Determine the [X, Y] coordinate at the center of the cell enclosing the given text.  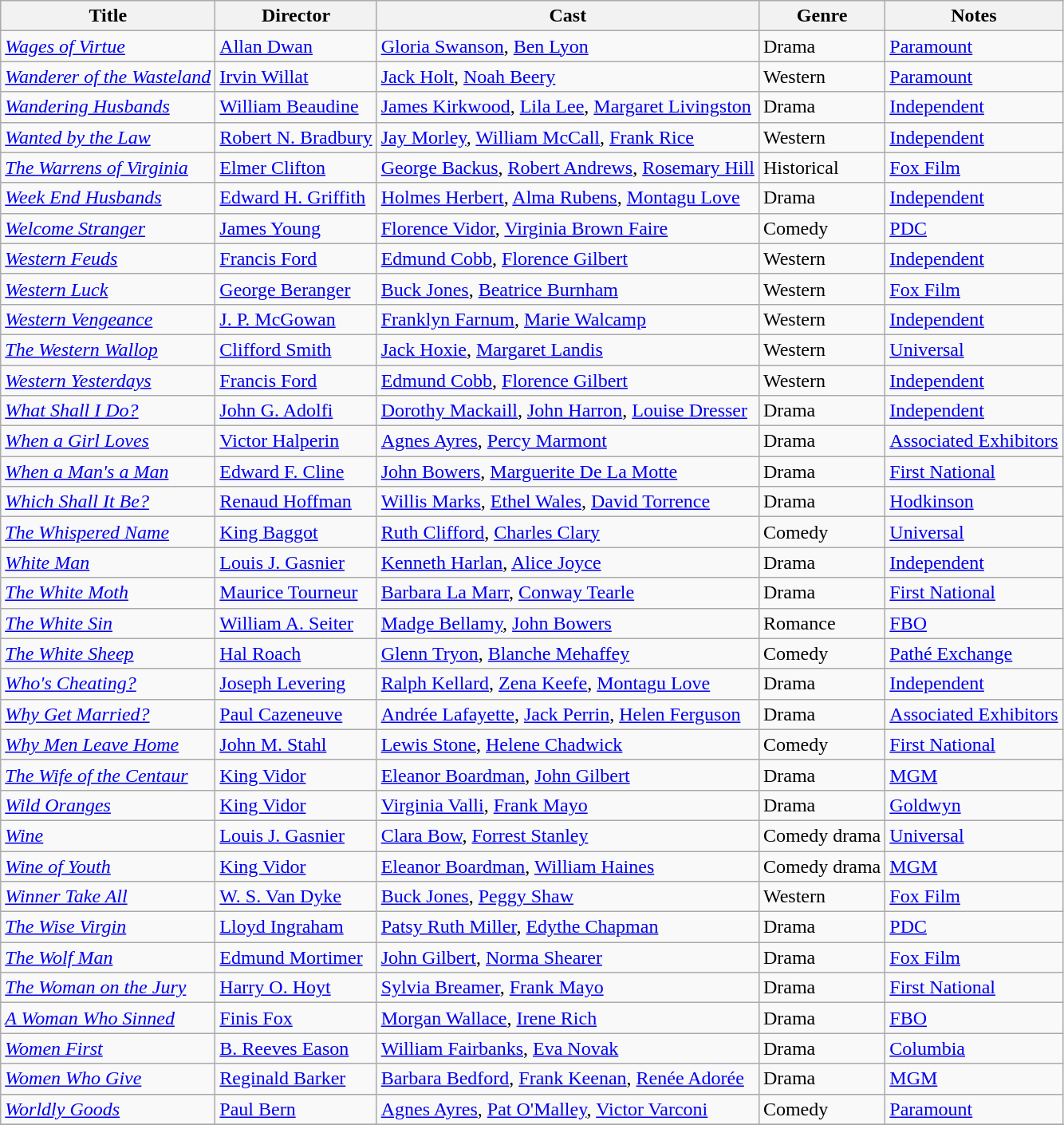
The Western Wallop [108, 349]
Sylvia Breamer, Frank Mayo [568, 988]
Clara Bow, Forrest Stanley [568, 835]
Western Luck [108, 289]
John Bowers, Marguerite De La Motte [568, 472]
The White Moth [108, 593]
Allan Dwan [296, 46]
Eleanor Boardman, William Haines [568, 866]
Elmer Clifton [296, 168]
Wanderer of the Wasteland [108, 77]
James Kirkwood, Lila Lee, Margaret Livingston [568, 107]
Goldwyn [974, 805]
Wages of Virtue [108, 46]
Florence Vidor, Virginia Brown Faire [568, 228]
Pathé Exchange [974, 653]
Glenn Tryon, Blanche Mehaffey [568, 653]
George Backus, Robert Andrews, Rosemary Hill [568, 168]
Madge Bellamy, John Bowers [568, 623]
B. Reeves Eason [296, 1048]
King Baggot [296, 532]
Agnes Ayres, Pat O'Malley, Victor Varconi [568, 1109]
Which Shall It Be? [108, 502]
Edmund Mortimer [296, 957]
The Wise Virgin [108, 927]
Buck Jones, Peggy Shaw [568, 897]
W. S. Van Dyke [296, 897]
Kenneth Harlan, Alice Joyce [568, 562]
Maurice Tourneur [296, 593]
Paul Cazeneuve [296, 714]
Wine of Youth [108, 866]
Hal Roach [296, 653]
Eleanor Boardman, John Gilbert [568, 775]
George Beranger [296, 289]
Finis Fox [296, 1018]
The Warrens of Virginia [108, 168]
Director [296, 16]
Western Feuds [108, 259]
Gloria Swanson, Ben Lyon [568, 46]
The White Sin [108, 623]
Notes [974, 16]
Wild Oranges [108, 805]
Willis Marks, Ethel Wales, David Torrence [568, 502]
Hodkinson [974, 502]
Holmes Herbert, Alma Rubens, Montagu Love [568, 198]
The Wife of the Centaur [108, 775]
Edward H. Griffith [296, 198]
J. P. McGowan [296, 319]
William Beaudine [296, 107]
White Man [108, 562]
Ruth Clifford, Charles Clary [568, 532]
Barbara La Marr, Conway Tearle [568, 593]
Winner Take All [108, 897]
Wandering Husbands [108, 107]
William A. Seiter [296, 623]
The White Sheep [108, 653]
Patsy Ruth Miller, Edythe Chapman [568, 927]
Robert N. Bradbury [296, 137]
Western Yesterdays [108, 381]
Romance [822, 623]
Jack Hoxie, Margaret Landis [568, 349]
Wine [108, 835]
Genre [822, 16]
Western Vengeance [108, 319]
Barbara Bedford, Frank Keenan, Renée Adorée [568, 1079]
When a Man's a Man [108, 472]
Why Get Married? [108, 714]
Lewis Stone, Helene Chadwick [568, 744]
Paul Bern [296, 1109]
The Woman on the Jury [108, 988]
The Wolf Man [108, 957]
Ralph Kellard, Zena Keefe, Montagu Love [568, 684]
What Shall I Do? [108, 411]
Jay Morley, William McCall, Frank Rice [568, 137]
Joseph Levering [296, 684]
When a Girl Loves [108, 441]
Worldly Goods [108, 1109]
Harry O. Hoyt [296, 988]
Why Men Leave Home [108, 744]
John Gilbert, Norma Shearer [568, 957]
Historical [822, 168]
William Fairbanks, Eva Novak [568, 1048]
Renaud Hoffman [296, 502]
Welcome Stranger [108, 228]
Franklyn Farnum, Marie Walcamp [568, 319]
Week End Husbands [108, 198]
Women Who Give [108, 1079]
Women First [108, 1048]
Irvin Willat [296, 77]
Who's Cheating? [108, 684]
Wanted by the Law [108, 137]
Buck Jones, Beatrice Burnham [568, 289]
A Woman Who Sinned [108, 1018]
Jack Holt, Noah Beery [568, 77]
John G. Adolfi [296, 411]
Virginia Valli, Frank Mayo [568, 805]
Morgan Wallace, Irene Rich [568, 1018]
Victor Halperin [296, 441]
Agnes Ayres, Percy Marmont [568, 441]
Dorothy Mackaill, John Harron, Louise Dresser [568, 411]
Lloyd Ingraham [296, 927]
Reginald Barker [296, 1079]
Cast [568, 16]
Title [108, 16]
Clifford Smith [296, 349]
Andrée Lafayette, Jack Perrin, Helen Ferguson [568, 714]
John M. Stahl [296, 744]
The Whispered Name [108, 532]
Columbia [974, 1048]
James Young [296, 228]
Edward F. Cline [296, 472]
